Locate the cell with the specified text and output its (x, y) center coordinate. 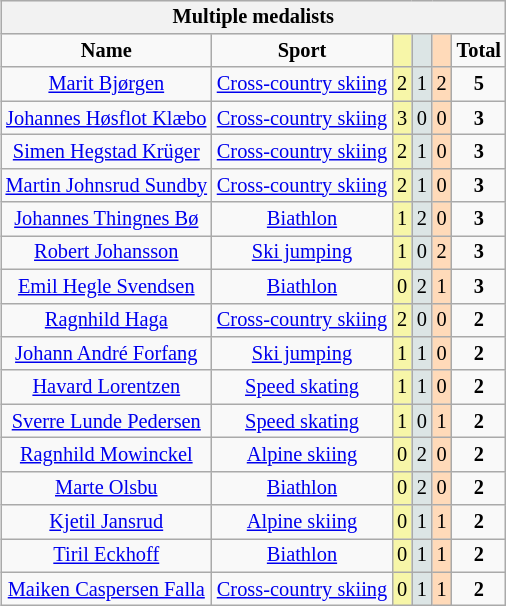
Havard Lorentzen (106, 387)
Johannes Thingnes Bø (106, 219)
Sport (302, 51)
Multiple medalists (254, 17)
Ragnhild Mowinckel (106, 455)
Simen Hegstad Krüger (106, 152)
Johann André Forfang (106, 354)
Maiken Caspersen Falla (106, 589)
Kjetil Jansrud (106, 522)
Total (479, 51)
Marte Olsbu (106, 488)
Ragnhild Haga (106, 320)
Martin Johnsrud Sundby (106, 185)
Robert Johansson (106, 253)
Marit Bjørgen (106, 84)
Emil Hegle Svendsen (106, 286)
5 (479, 84)
Sverre Lunde Pedersen (106, 421)
Johannes Høsflot Klæbo (106, 118)
Tiril Eckhoff (106, 556)
Name (106, 51)
